Extract the [X, Y] coordinate from the center of the cell holding the provided text.  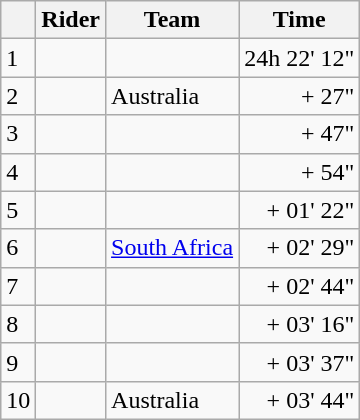
Team [172, 20]
24h 22' 12" [300, 58]
10 [18, 400]
9 [18, 362]
+ 02' 29" [300, 248]
+ 27" [300, 96]
2 [18, 96]
+ 03' 44" [300, 400]
+ 47" [300, 134]
8 [18, 324]
5 [18, 210]
+ 03' 16" [300, 324]
South Africa [172, 248]
1 [18, 58]
Rider [71, 20]
6 [18, 248]
+ 03' 37" [300, 362]
Time [300, 20]
+ 02' 44" [300, 286]
3 [18, 134]
+ 54" [300, 172]
7 [18, 286]
+ 01' 22" [300, 210]
4 [18, 172]
